Pinpoint the cell where the given text exists, returning its (X, Y) midpoint coordinate. 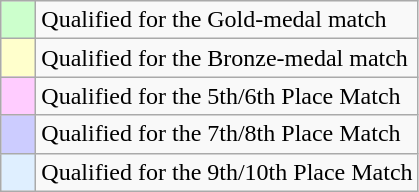
Qualified for the 7th/8th Place Match (227, 134)
Qualified for the Gold-medal match (227, 20)
Qualified for the Bronze-medal match (227, 58)
Qualified for the 5th/6th Place Match (227, 96)
Qualified for the 9th/10th Place Match (227, 172)
